From the cell containing the given text, extract its center point as [x, y] coordinate. 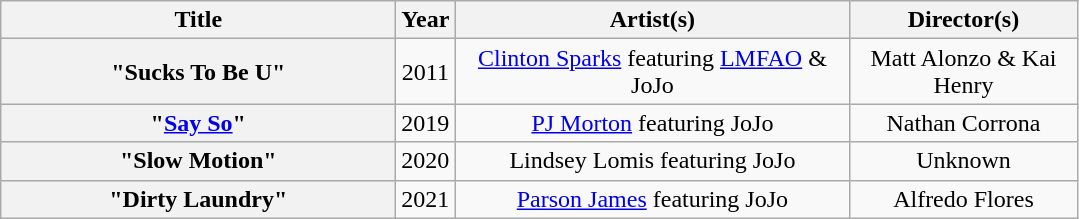
PJ Morton featuring JoJo [652, 123]
2019 [426, 123]
"Say So" [198, 123]
Unknown [964, 161]
Alfredo Flores [964, 199]
"Dirty Laundry" [198, 199]
2021 [426, 199]
Nathan Corrona [964, 123]
Parson James featuring JoJo [652, 199]
2020 [426, 161]
Artist(s) [652, 20]
Matt Alonzo & Kai Henry [964, 72]
Title [198, 20]
Director(s) [964, 20]
"Sucks To Be U" [198, 72]
"Slow Motion" [198, 161]
2011 [426, 72]
Lindsey Lomis featuring JoJo [652, 161]
Year [426, 20]
Clinton Sparks featuring LMFAO & JoJo [652, 72]
